Determine the [X, Y] coordinate at the center of the cell enclosing the given text.  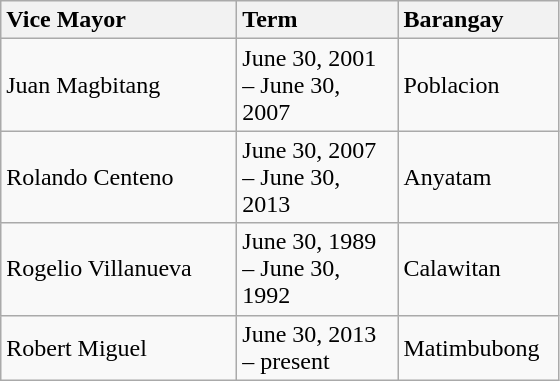
June 30, 2007 – June 30, 2013 [318, 177]
Term [318, 20]
June 30, 2001 – June 30, 2007 [318, 85]
Barangay [478, 20]
Rogelio Villanueva [119, 269]
June 30, 1989 – June 30, 1992 [318, 269]
Matimbubong [478, 348]
June 30, 2013 – present [318, 348]
Juan Magbitang [119, 85]
Anyatam [478, 177]
Calawitan [478, 269]
Poblacion [478, 85]
Vice Mayor [119, 20]
Rolando Centeno [119, 177]
Robert Miguel [119, 348]
